Extract the (X, Y) coordinate from the center of the cell holding the provided text.  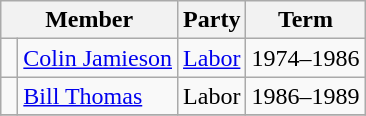
1974–1986 (306, 58)
Member (90, 20)
Party (212, 20)
Term (306, 20)
Colin Jamieson (98, 58)
1986–1989 (306, 96)
Bill Thomas (98, 96)
